Capture the cell that displays the provided text and extract its (X, Y) central coordinate. 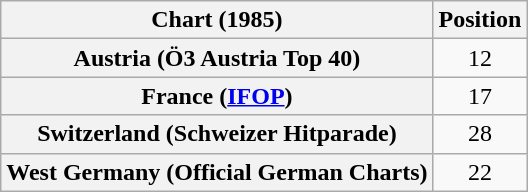
Chart (1985) (217, 20)
Austria (Ö3 Austria Top 40) (217, 58)
France (IFOP) (217, 96)
12 (480, 58)
Switzerland (Schweizer Hitparade) (217, 134)
Position (480, 20)
28 (480, 134)
West Germany (Official German Charts) (217, 172)
22 (480, 172)
17 (480, 96)
